From the cell containing the given text, extract its center point as [x, y] coordinate. 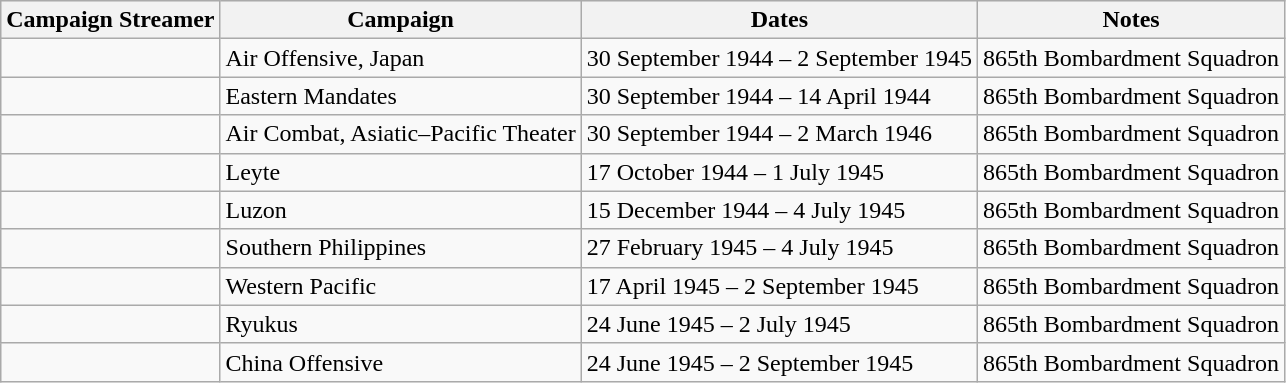
Luzon [400, 210]
Air Combat, Asiatic–Pacific Theater [400, 134]
17 October 1944 – 1 July 1945 [779, 172]
24 June 1945 – 2 July 1945 [779, 324]
Campaign [400, 20]
Leyte [400, 172]
Air Offensive, Japan [400, 58]
Eastern Mandates [400, 96]
27 February 1945 – 4 July 1945 [779, 248]
Campaign Streamer [110, 20]
China Offensive [400, 362]
30 September 1944 – 14 April 1944 [779, 96]
30 September 1944 – 2 March 1946 [779, 134]
17 April 1945 – 2 September 1945 [779, 286]
Southern Philippines [400, 248]
24 June 1945 – 2 September 1945 [779, 362]
Ryukus [400, 324]
30 September 1944 – 2 September 1945 [779, 58]
Western Pacific [400, 286]
Dates [779, 20]
Notes [1132, 20]
15 December 1944 – 4 July 1945 [779, 210]
